Search for the cell housing the specified text and yield its (X, Y) center coordinate. 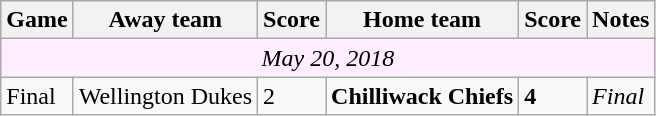
Chilliwack Chiefs (422, 96)
Home team (422, 20)
4 (553, 96)
Away team (165, 20)
2 (292, 96)
Wellington Dukes (165, 96)
May 20, 2018 (328, 58)
Notes (621, 20)
Game (37, 20)
